Detect which cell encompasses the target text, then output its [x, y] center coordinate. 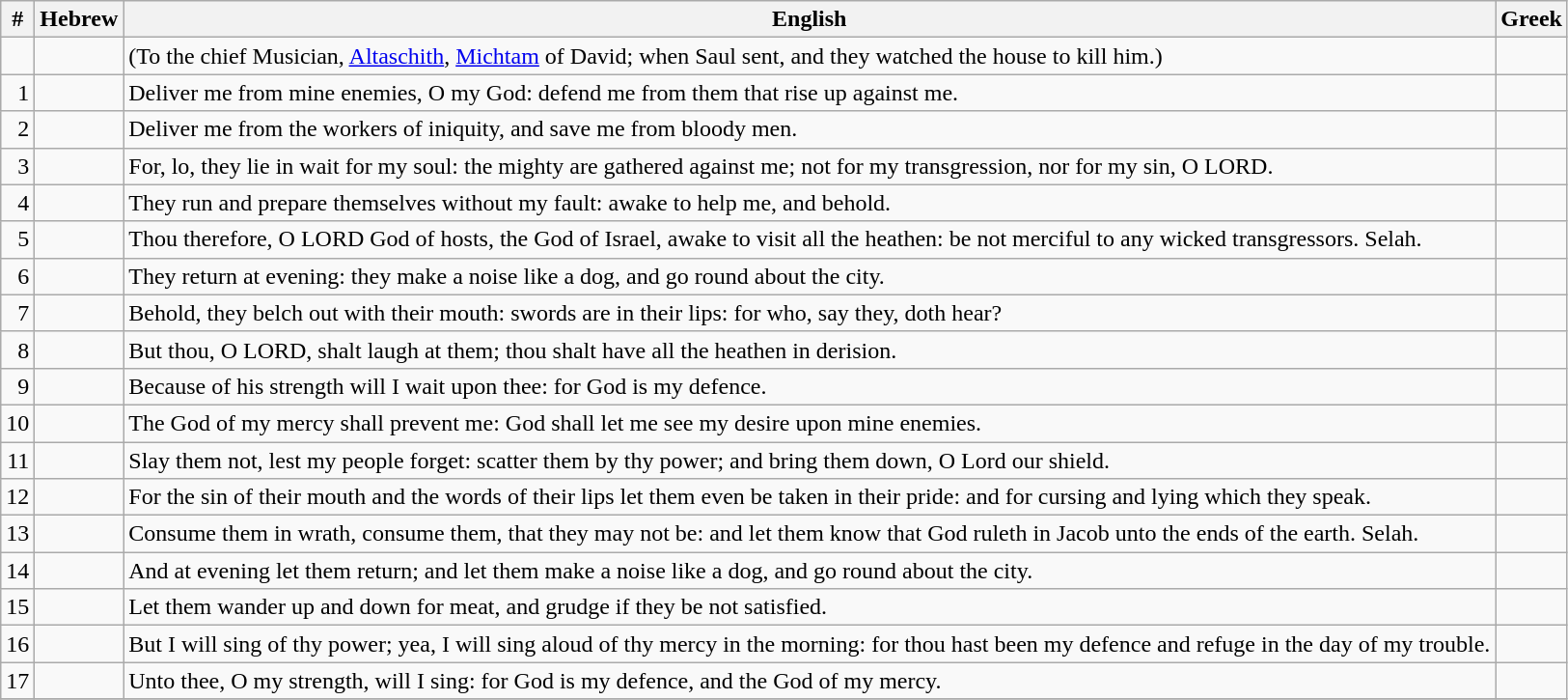
They return at evening: they make a noise like a dog, and go round about the city. [810, 276]
13 [17, 534]
Deliver me from mine enemies, O my God: defend me from them that rise up against me. [810, 93]
3 [17, 166]
14 [17, 571]
1 [17, 93]
(To the chief Musician, Altaschith, Michtam of David; when Saul sent, and they watched the house to kill him.) [810, 56]
But thou, O LORD, shalt laugh at them; thou shalt have all the heathen in derision. [810, 350]
7 [17, 313]
But I will sing of thy power; yea, I will sing aloud of thy mercy in the morning: for thou hast been my defence and refuge in the day of my trouble. [810, 644]
Thou therefore, O LORD God of hosts, the God of Israel, awake to visit all the heathen: be not merciful to any wicked transgressors. Selah. [810, 239]
5 [17, 239]
Let them wander up and down for meat, and grudge if they be not satisfied. [810, 607]
Because of his strength will I wait upon thee: for God is my defence. [810, 386]
For, lo, they lie in wait for my soul: the mighty are gathered against me; not for my transgression, nor for my sin, O LORD. [810, 166]
For the sin of their mouth and the words of their lips let them even be taken in their pride: and for cursing and lying which they speak. [810, 497]
12 [17, 497]
Consume them in wrath, consume them, that they may not be: and let them know that God ruleth in Jacob unto the ends of the earth. Selah. [810, 534]
17 [17, 681]
Unto thee, O my strength, will I sing: for God is my defence, and the God of my mercy. [810, 681]
4 [17, 203]
Behold, they belch out with their mouth: swords are in their lips: for who, say they, doth hear? [810, 313]
8 [17, 350]
They run and prepare themselves without my fault: awake to help me, and behold. [810, 203]
2 [17, 129]
16 [17, 644]
The God of my mercy shall prevent me: God shall let me see my desire upon mine enemies. [810, 423]
Greek [1532, 19]
Slay them not, lest my people forget: scatter them by thy power; and bring them down, O Lord our shield. [810, 461]
Deliver me from the workers of iniquity, and save me from bloody men. [810, 129]
Hebrew [79, 19]
10 [17, 423]
6 [17, 276]
9 [17, 386]
15 [17, 607]
English [810, 19]
11 [17, 461]
# [17, 19]
And at evening let them return; and let them make a noise like a dog, and go round about the city. [810, 571]
